Search for the cell housing the specified text and yield its [X, Y] center coordinate. 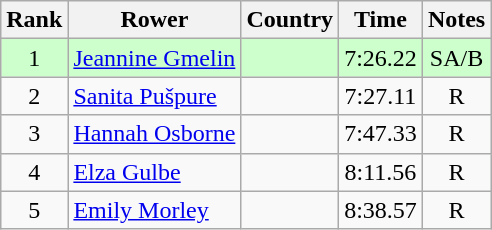
7:47.33 [381, 134]
4 [34, 172]
Rank [34, 20]
SA/B [456, 58]
Time [381, 20]
Notes [456, 20]
Rower [154, 20]
5 [34, 210]
1 [34, 58]
Sanita Pušpure [154, 96]
8:11.56 [381, 172]
7:27.11 [381, 96]
2 [34, 96]
Country [290, 20]
Elza Gulbe [154, 172]
8:38.57 [381, 210]
7:26.22 [381, 58]
Jeannine Gmelin [154, 58]
Emily Morley [154, 210]
3 [34, 134]
Hannah Osborne [154, 134]
